Provide the [x, y] coordinate of the cell's center where the given text is located.  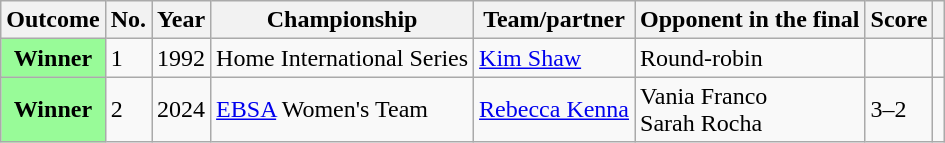
Score [899, 20]
Kim Shaw [554, 58]
Home International Series [342, 58]
Opponent in the final [750, 20]
Team/partner [554, 20]
Year [182, 20]
2 [128, 110]
Round-robin [750, 58]
No. [128, 20]
3–2 [899, 110]
2024 [182, 110]
Outcome [53, 20]
Rebecca Kenna [554, 110]
1 [128, 58]
1992 [182, 58]
Vania Franco Sarah Rocha [750, 110]
EBSA Women's Team [342, 110]
Championship [342, 20]
